Find where the given text appears and provide that cell's center as [X, Y] coordinate. 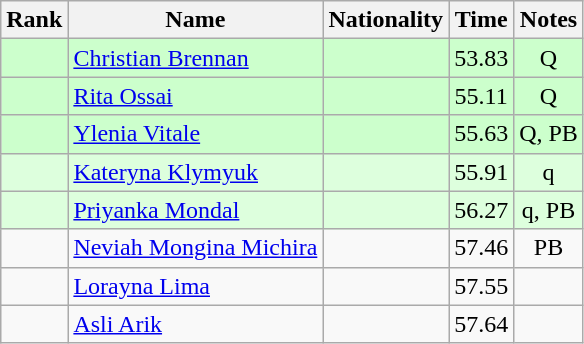
Name [196, 20]
Lorayna Lima [196, 286]
55.91 [482, 172]
57.64 [482, 324]
Time [482, 20]
55.11 [482, 96]
57.46 [482, 248]
PB [549, 248]
Rita Ossai [196, 96]
Nationality [386, 20]
Christian Brennan [196, 58]
q, PB [549, 210]
Ylenia Vitale [196, 134]
Rank [34, 20]
Kateryna Klymyuk [196, 172]
Neviah Mongina Michira [196, 248]
Q, PB [549, 134]
q [549, 172]
53.83 [482, 58]
Priyanka Mondal [196, 210]
57.55 [482, 286]
56.27 [482, 210]
Notes [549, 20]
55.63 [482, 134]
Asli Arik [196, 324]
